Determine the (X, Y) coordinate at the center of the cell enclosing the given text.  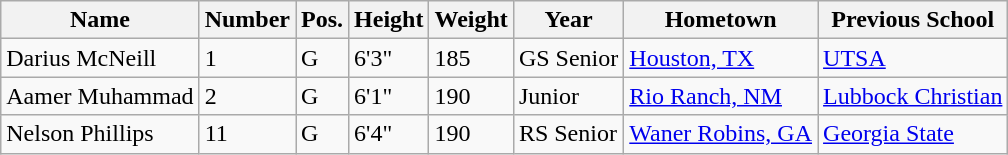
Name (100, 20)
6'1" (389, 96)
Houston, TX (721, 58)
Aamer Muhammad (100, 96)
Rio Ranch, NM (721, 96)
Previous School (913, 20)
Darius McNeill (100, 58)
Lubbock Christian (913, 96)
Nelson Phillips (100, 134)
Hometown (721, 20)
Year (568, 20)
Junior (568, 96)
Waner Robins, GA (721, 134)
Height (389, 20)
6'3" (389, 58)
Number (247, 20)
Weight (471, 20)
Georgia State (913, 134)
2 (247, 96)
1 (247, 58)
11 (247, 134)
RS Senior (568, 134)
UTSA (913, 58)
Pos. (322, 20)
6'4" (389, 134)
185 (471, 58)
GS Senior (568, 58)
